Scan for the cell matching the given text and deliver its (x, y) coordinate at center. 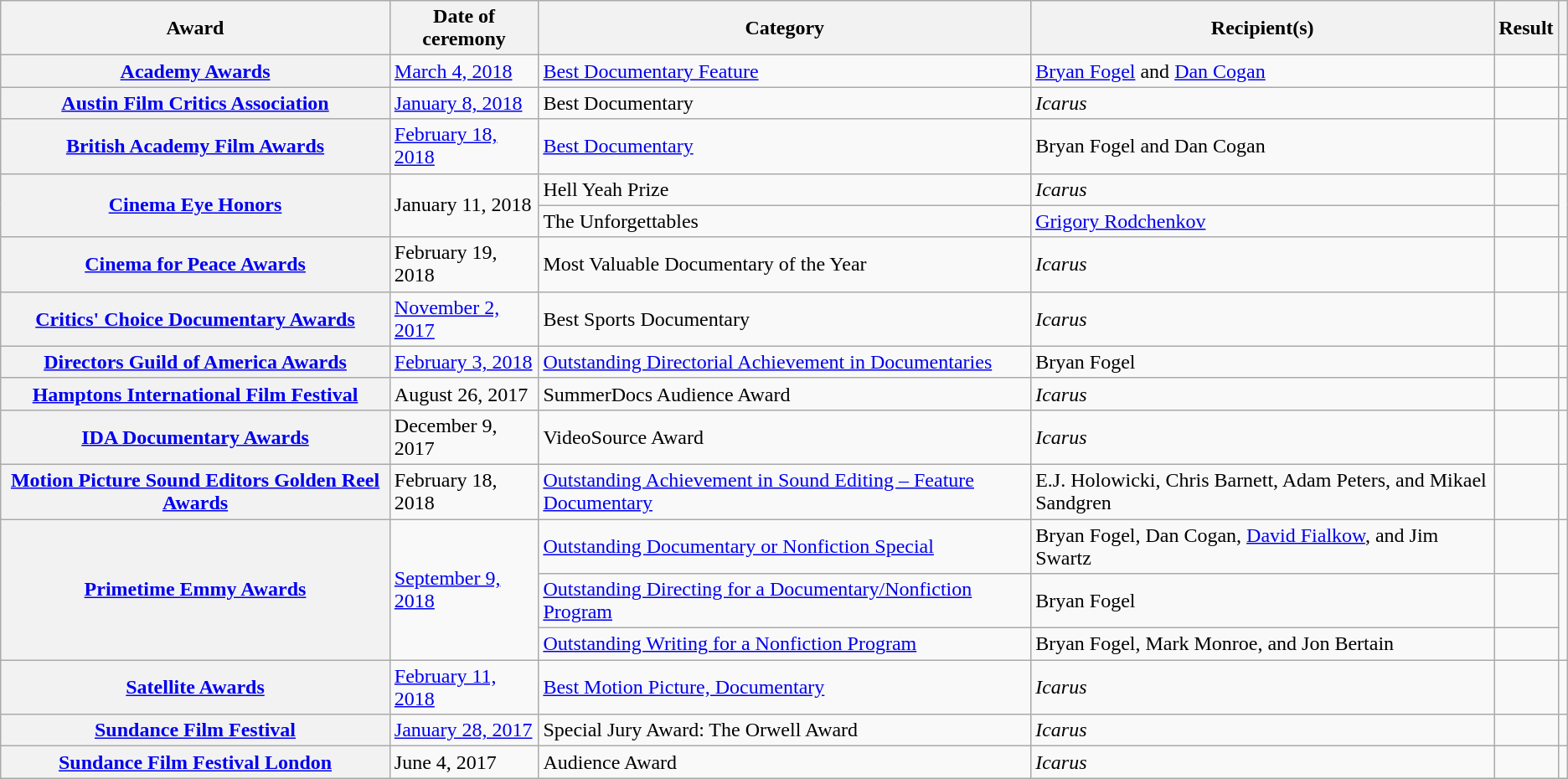
January 8, 2018 (464, 103)
Date of ceremony (464, 28)
British Academy Film Awards (196, 146)
February 11, 2018 (464, 687)
Sundance Film Festival London (196, 762)
January 28, 2017 (464, 730)
June 4, 2017 (464, 762)
December 9, 2017 (464, 437)
Most Valuable Documentary of the Year (785, 265)
Grigory Rodchenkov (1263, 221)
Special Jury Award: The Orwell Award (785, 730)
Cinema Eye Honors (196, 205)
February 3, 2018 (464, 362)
VideoSource Award (785, 437)
Cinema for Peace Awards (196, 265)
IDA Documentary Awards (196, 437)
February 19, 2018 (464, 265)
Outstanding Directorial Achievement in Documentaries (785, 362)
Directors Guild of America Awards (196, 362)
Outstanding Documentary or Nonfiction Special (785, 546)
The Unforgettables (785, 221)
E.J. Holowicki, Chris Barnett, Adam Peters, and Mikael Sandgren (1263, 491)
Austin Film Critics Association (196, 103)
Primetime Emmy Awards (196, 590)
November 2, 2017 (464, 318)
SummerDocs Audience Award (785, 394)
March 4, 2018 (464, 71)
Motion Picture Sound Editors Golden Reel Awards (196, 491)
Audience Award (785, 762)
Award (196, 28)
Outstanding Achievement in Sound Editing – Feature Documentary (785, 491)
Category (785, 28)
August 26, 2017 (464, 394)
Best Documentary Feature (785, 71)
Result (1526, 28)
Best Motion Picture, Documentary (785, 687)
Outstanding Writing for a Nonfiction Program (785, 644)
Bryan Fogel, Mark Monroe, and Jon Bertain (1263, 644)
Outstanding Directing for a Documentary/Nonfiction Program (785, 601)
Satellite Awards (196, 687)
Hell Yeah Prize (785, 189)
Sundance Film Festival (196, 730)
January 11, 2018 (464, 205)
Academy Awards (196, 71)
Critics' Choice Documentary Awards (196, 318)
Bryan Fogel, Dan Cogan, David Fialkow, and Jim Swartz (1263, 546)
Best Sports Documentary (785, 318)
Hamptons International Film Festival (196, 394)
September 9, 2018 (464, 590)
Recipient(s) (1263, 28)
